Search for the cell housing the specified text and yield its [x, y] center coordinate. 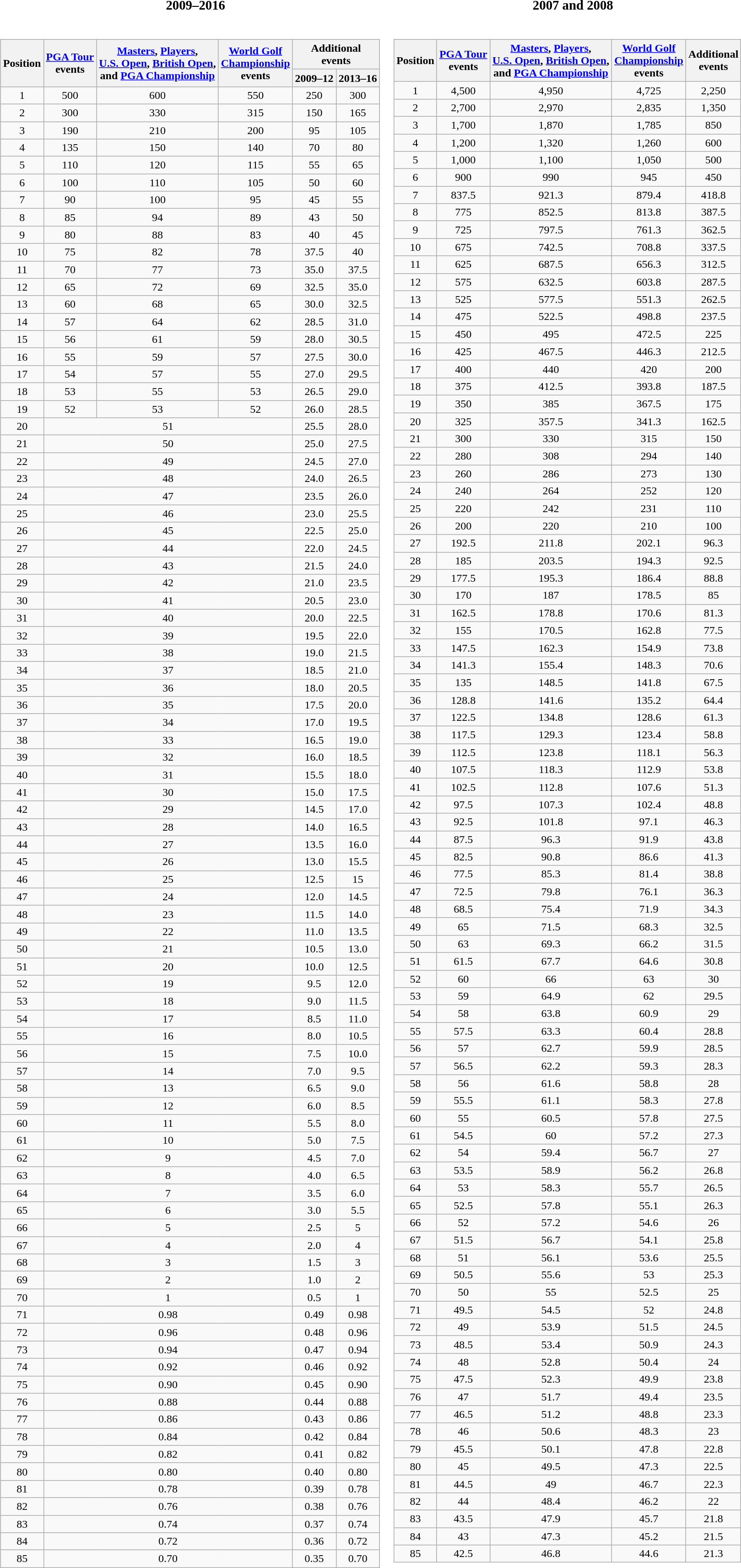
123.4 [649, 735]
23.8 [713, 1379]
118.1 [649, 752]
30.5 [358, 339]
2,835 [649, 108]
88.8 [713, 578]
128.6 [649, 718]
178.8 [551, 613]
2009–12 [314, 78]
425 [463, 351]
186.4 [649, 578]
55.7 [649, 1188]
813.8 [649, 212]
294 [649, 456]
49.9 [649, 1379]
525 [463, 299]
237.5 [713, 317]
375 [463, 386]
187.5 [713, 386]
3.5 [314, 1193]
312.5 [713, 265]
551.3 [649, 299]
187 [551, 595]
26.3 [713, 1205]
273 [649, 474]
632.5 [551, 282]
29.0 [358, 391]
264 [551, 491]
202.1 [649, 543]
725 [463, 230]
67.5 [713, 682]
475 [463, 317]
945 [649, 178]
66.2 [649, 944]
50.4 [649, 1362]
252 [649, 491]
60.4 [649, 1031]
56.3 [713, 752]
603.8 [649, 282]
86.6 [649, 857]
64.6 [649, 961]
0.35 [314, 1559]
170.5 [551, 630]
3.0 [314, 1210]
44.5 [463, 1484]
31.0 [358, 322]
0.41 [314, 1454]
75.4 [551, 909]
26.8 [713, 1170]
2,700 [463, 108]
0.39 [314, 1489]
1,700 [463, 125]
112.9 [649, 770]
211.8 [551, 543]
27.8 [713, 1101]
101.8 [551, 822]
128.8 [463, 700]
2.0 [314, 1245]
59.3 [649, 1066]
21.8 [713, 1519]
231 [649, 508]
0.5 [314, 1298]
446.3 [649, 351]
50.1 [551, 1449]
94 [157, 217]
76.1 [649, 892]
0.45 [314, 1384]
625 [463, 265]
56.5 [463, 1066]
52.3 [551, 1379]
742.5 [551, 247]
97.5 [463, 805]
60.5 [551, 1118]
60.9 [649, 1014]
0.42 [314, 1437]
122.5 [463, 718]
22.8 [713, 1449]
1,870 [551, 125]
88 [157, 235]
130 [713, 474]
178.5 [649, 595]
0.38 [314, 1506]
2,970 [551, 108]
1,320 [551, 142]
837.5 [463, 195]
81.4 [649, 874]
575 [463, 282]
177.5 [463, 578]
250 [314, 95]
135.2 [649, 700]
400 [463, 369]
62.2 [551, 1066]
55.5 [463, 1101]
148.3 [649, 665]
47.9 [551, 1519]
5.0 [314, 1141]
115 [255, 165]
192.5 [463, 543]
53.8 [713, 770]
64.4 [713, 700]
53.4 [551, 1345]
0.43 [314, 1419]
49.4 [649, 1397]
107.3 [551, 805]
51.2 [551, 1414]
225 [713, 334]
797.5 [551, 230]
107.6 [649, 787]
129.3 [551, 735]
387.5 [713, 212]
367.5 [649, 404]
577.5 [551, 299]
47.5 [463, 1379]
155.4 [551, 665]
46.8 [551, 1554]
53.5 [463, 1170]
141.6 [551, 700]
63.3 [551, 1031]
112.5 [463, 752]
0.49 [314, 1315]
162.3 [551, 648]
28.8 [713, 1031]
90.8 [551, 857]
170 [463, 595]
27.3 [713, 1135]
68.3 [649, 926]
45.5 [463, 1449]
195.3 [551, 578]
0.47 [314, 1350]
4,725 [649, 90]
48.5 [463, 1345]
165 [358, 113]
58.9 [551, 1170]
47.8 [649, 1449]
15.0 [314, 792]
62.7 [551, 1049]
53.9 [551, 1327]
54.6 [649, 1222]
440 [551, 369]
4,950 [551, 90]
1.0 [314, 1280]
57.5 [463, 1031]
71.9 [649, 909]
48.4 [551, 1501]
0.46 [314, 1367]
900 [463, 178]
56.2 [649, 1170]
61.5 [463, 961]
850 [713, 125]
675 [463, 247]
55.6 [551, 1275]
1,000 [463, 160]
0.44 [314, 1402]
28.3 [713, 1066]
41.3 [713, 857]
102.4 [649, 805]
185 [463, 561]
1.5 [314, 1263]
141.3 [463, 665]
708.8 [649, 247]
45.7 [649, 1519]
87.5 [463, 839]
123.8 [551, 752]
102.5 [463, 787]
56.1 [551, 1257]
44.6 [649, 1554]
43.8 [713, 839]
43.5 [463, 1519]
90 [70, 200]
325 [463, 422]
89 [255, 217]
118.3 [551, 770]
656.3 [649, 265]
46.5 [463, 1414]
50.9 [649, 1345]
45.2 [649, 1536]
4,500 [463, 90]
91.9 [649, 839]
852.5 [551, 212]
30.8 [713, 961]
990 [551, 178]
59.9 [649, 1049]
1,200 [463, 142]
51.7 [551, 1397]
921.3 [551, 195]
4.5 [314, 1158]
141.8 [649, 682]
46.2 [649, 1501]
1,100 [551, 160]
418.8 [713, 195]
308 [551, 456]
34.3 [713, 909]
24.8 [713, 1310]
69.3 [551, 944]
337.5 [713, 247]
71.5 [551, 926]
53.6 [649, 1257]
54.1 [649, 1240]
73.8 [713, 648]
25.8 [713, 1240]
2013–16 [358, 78]
0.36 [314, 1541]
4.0 [314, 1175]
154.9 [649, 648]
467.5 [551, 351]
70.6 [713, 665]
61.1 [551, 1101]
341.3 [649, 422]
23.3 [713, 1414]
85.3 [551, 874]
36.3 [713, 892]
117.5 [463, 735]
67.7 [551, 961]
1,350 [713, 108]
495 [551, 334]
64.9 [551, 996]
522.5 [551, 317]
761.3 [649, 230]
2,250 [713, 90]
22.3 [713, 1484]
51.3 [713, 787]
81.3 [713, 613]
24.3 [713, 1345]
61.6 [551, 1083]
59.4 [551, 1153]
50.6 [551, 1432]
0.40 [314, 1471]
240 [463, 491]
79.8 [551, 892]
385 [551, 404]
21.3 [713, 1554]
1,050 [649, 160]
97.1 [649, 822]
280 [463, 456]
112.8 [551, 787]
38.8 [713, 874]
52.8 [551, 1362]
50.5 [463, 1275]
134.8 [551, 718]
194.3 [649, 561]
107.5 [463, 770]
55.1 [649, 1205]
879.4 [649, 195]
42.5 [463, 1554]
190 [70, 130]
393.8 [649, 386]
357.5 [551, 422]
262.5 [713, 299]
68.5 [463, 909]
82.5 [463, 857]
203.5 [551, 561]
775 [463, 212]
0.37 [314, 1524]
61.3 [713, 718]
420 [649, 369]
72.5 [463, 892]
472.5 [649, 334]
175 [713, 404]
362.5 [713, 230]
1,785 [649, 125]
260 [463, 474]
350 [463, 404]
2.5 [314, 1227]
242 [551, 508]
0.48 [314, 1332]
550 [255, 95]
48.3 [649, 1432]
46.3 [713, 822]
63.8 [551, 1014]
687.5 [551, 265]
1,260 [649, 142]
147.5 [463, 648]
31.5 [713, 944]
498.8 [649, 317]
170.6 [649, 613]
162.8 [649, 630]
212.5 [713, 351]
155 [463, 630]
25.3 [713, 1275]
286 [551, 474]
412.5 [551, 386]
287.5 [713, 282]
148.5 [551, 682]
46.7 [649, 1484]
